Identify which cell holds the provided text, then report its [x, y] central coordinate. 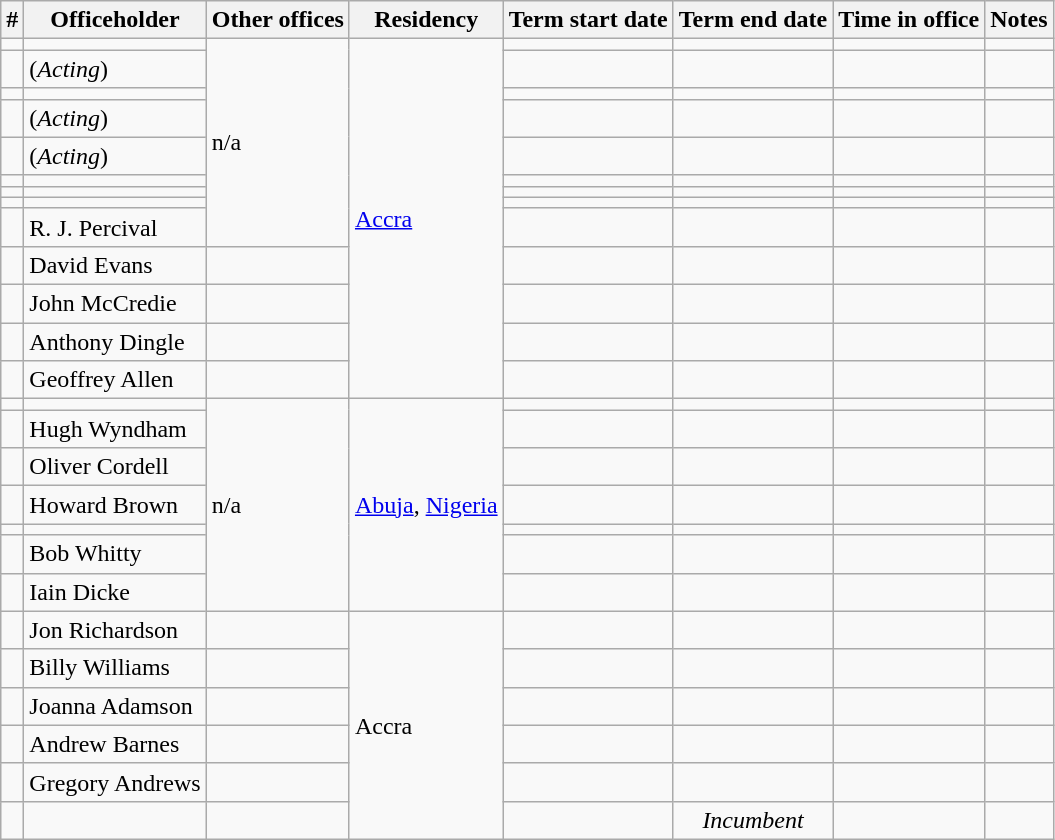
Term start date [588, 20]
Howard Brown [115, 505]
Gregory Andrews [115, 782]
David Evans [115, 265]
Oliver Cordell [115, 467]
Incumbent [753, 820]
Abuja, Nigeria [426, 505]
Term end date [753, 20]
Anthony Dingle [115, 341]
Officeholder [115, 20]
Joanna Adamson [115, 706]
Billy Williams [115, 668]
Bob Whitty [115, 554]
Jon Richardson [115, 630]
R. J. Percival [115, 227]
# [12, 20]
Notes [1019, 20]
John McCredie [115, 303]
Residency [426, 20]
Iain Dicke [115, 592]
Hugh Wyndham [115, 429]
Geoffrey Allen [115, 380]
Time in office [909, 20]
Andrew Barnes [115, 744]
Other offices [278, 20]
